Return the [X, Y] coordinate for the center point of the cell that contains the specified text.  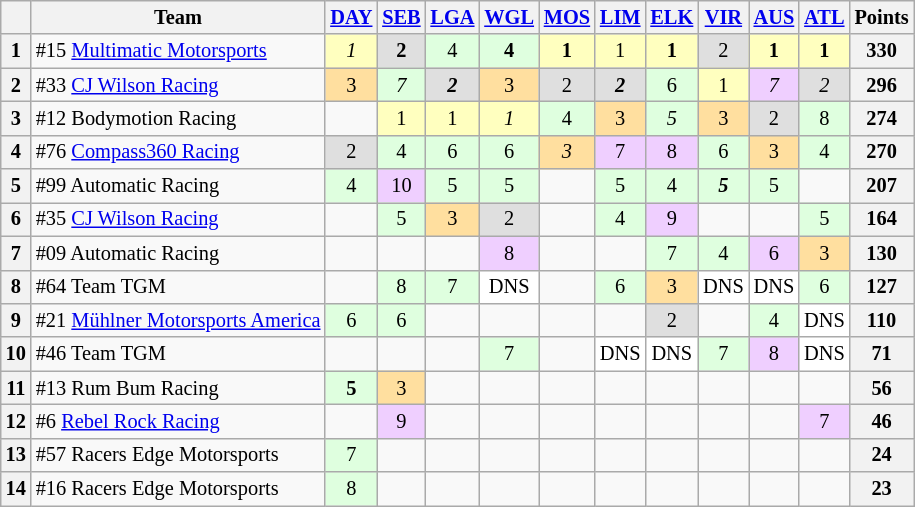
56 [882, 388]
11 [16, 388]
ATL [824, 17]
71 [882, 354]
130 [882, 253]
#15 Multimatic Motorsports [178, 51]
AUS [774, 17]
Team [178, 17]
330 [882, 51]
23 [882, 489]
#57 Racers Edge Motorsports [178, 455]
164 [882, 219]
#21 Mühlner Motorsports America [178, 320]
#33 CJ Wilson Racing [178, 85]
#35 CJ Wilson Racing [178, 219]
MOS [567, 17]
296 [882, 85]
12 [16, 421]
#16 Racers Edge Motorsports [178, 489]
#6 Rebel Rock Racing [178, 421]
SEB [401, 17]
VIR [723, 17]
#76 Compass360 Racing [178, 152]
Points [882, 17]
207 [882, 186]
110 [882, 320]
46 [882, 421]
274 [882, 118]
#09 Automatic Racing [178, 253]
14 [16, 489]
LIM [620, 17]
#46 Team TGM [178, 354]
#99 Automatic Racing [178, 186]
DAY [351, 17]
127 [882, 287]
ELK [672, 17]
#64 Team TGM [178, 287]
WGL [509, 17]
24 [882, 455]
#13 Rum Bum Racing [178, 388]
13 [16, 455]
270 [882, 152]
LGA [453, 17]
#12 Bodymotion Racing [178, 118]
